Search for the cell housing the specified text and yield its (x, y) center coordinate. 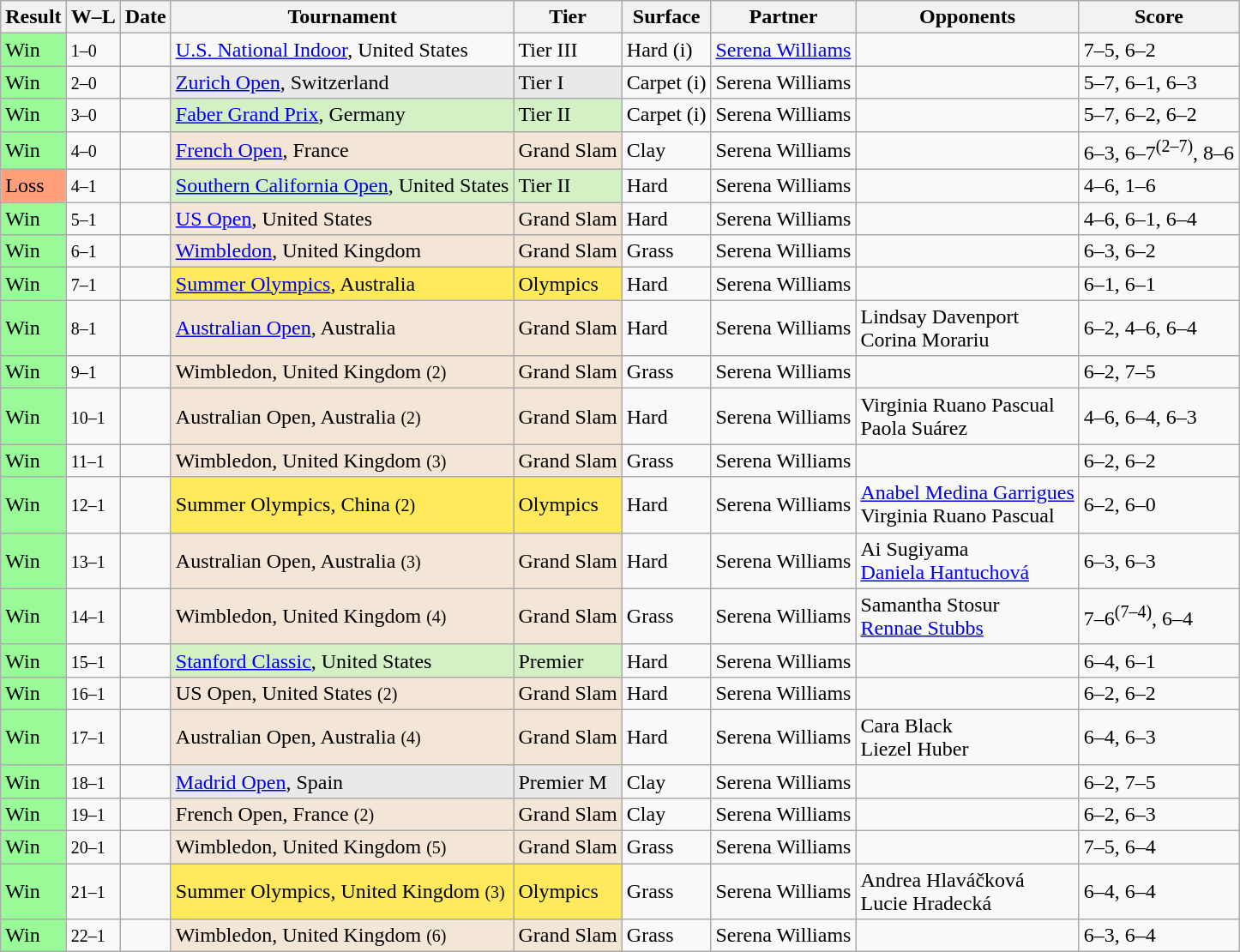
US Open, United States (2) (342, 693)
Premier M (568, 781)
Zurich Open, Switzerland (342, 82)
Anabel Medina Garrigues Virginia Ruano Pascual (967, 504)
Date (146, 17)
22–1 (93, 936)
French Open, France (2) (342, 814)
Australian Open, Australia (342, 328)
French Open, France (342, 151)
Tier III (568, 50)
Tournament (342, 17)
8–1 (93, 328)
Australian Open, Australia (4) (342, 738)
Andrea Hlaváčková Lucie Hradecká (967, 892)
4–6, 6–1, 6–4 (1159, 219)
15–1 (93, 660)
6–3, 6–3 (1159, 561)
Summer Olympics, United Kingdom (3) (342, 892)
6–1 (93, 251)
Australian Open, Australia (2) (342, 417)
Faber Grand Prix, Germany (342, 115)
Score (1159, 17)
6–4, 6–1 (1159, 660)
6–3, 6–7(2–7), 8–6 (1159, 151)
Wimbledon, United Kingdom (2) (342, 372)
5–7, 6–2, 6–2 (1159, 115)
US Open, United States (342, 219)
Premier (568, 660)
18–1 (93, 781)
Loss (33, 186)
Wimbledon, United Kingdom (342, 251)
1–0 (93, 50)
16–1 (93, 693)
4–1 (93, 186)
Result (33, 17)
4–6, 1–6 (1159, 186)
Wimbledon, United Kingdom (5) (342, 847)
14–1 (93, 616)
3–0 (93, 115)
Madrid Open, Spain (342, 781)
6–2, 6–3 (1159, 814)
Cara Black Liezel Huber (967, 738)
7–6(7–4), 6–4 (1159, 616)
6–3, 6–4 (1159, 936)
Stanford Classic, United States (342, 660)
Summer Olympics, China (2) (342, 504)
Ai Sugiyama Daniela Hantuchová (967, 561)
Southern California Open, United States (342, 186)
13–1 (93, 561)
Partner (784, 17)
Wimbledon, United Kingdom (4) (342, 616)
Surface (666, 17)
20–1 (93, 847)
Hard (i) (666, 50)
19–1 (93, 814)
11–1 (93, 461)
6–2, 4–6, 6–4 (1159, 328)
Tier (568, 17)
Summer Olympics, Australia (342, 284)
17–1 (93, 738)
10–1 (93, 417)
Tier I (568, 82)
2–0 (93, 82)
Wimbledon, United Kingdom (3) (342, 461)
5–1 (93, 219)
9–1 (93, 372)
7–5, 6–2 (1159, 50)
Lindsay Davenport Corina Morariu (967, 328)
6–2, 6–0 (1159, 504)
U.S. National Indoor, United States (342, 50)
5–7, 6–1, 6–3 (1159, 82)
W–L (93, 17)
7–5, 6–4 (1159, 847)
6–3, 6–2 (1159, 251)
6–1, 6–1 (1159, 284)
Virginia Ruano Pascual Paola Suárez (967, 417)
Samantha Stosur Rennae Stubbs (967, 616)
6–4, 6–3 (1159, 738)
4–0 (93, 151)
7–1 (93, 284)
Wimbledon, United Kingdom (6) (342, 936)
Opponents (967, 17)
12–1 (93, 504)
4–6, 6–4, 6–3 (1159, 417)
Australian Open, Australia (3) (342, 561)
6–4, 6–4 (1159, 892)
21–1 (93, 892)
